Provide the (X, Y) coordinate of the cell's center where the given text is located.  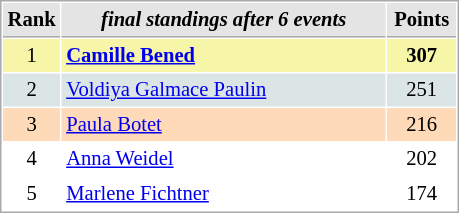
Marlene Fichtner (224, 194)
251 (422, 90)
5 (32, 194)
4 (32, 158)
2 (32, 90)
3 (32, 124)
1 (32, 56)
174 (422, 194)
Voldiya Galmace Paulin (224, 90)
final standings after 6 events (224, 20)
Rank (32, 20)
307 (422, 56)
202 (422, 158)
Points (422, 20)
216 (422, 124)
Camille Bened (224, 56)
Paula Botet (224, 124)
Anna Weidel (224, 158)
